Identify which cell holds the provided text, then report its (x, y) central coordinate. 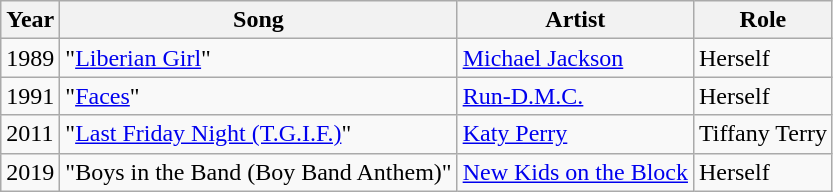
New Kids on the Block (575, 172)
"Boys in the Band (Boy Band Anthem)" (258, 172)
1989 (30, 58)
"Last Friday Night (T.G.I.F.)" (258, 134)
Role (762, 20)
Run-D.M.C. (575, 96)
Year (30, 20)
2011 (30, 134)
Artist (575, 20)
"Faces" (258, 96)
1991 (30, 96)
Tiffany Terry (762, 134)
Katy Perry (575, 134)
Song (258, 20)
Michael Jackson (575, 58)
2019 (30, 172)
"Liberian Girl" (258, 58)
